Detect which cell encompasses the target text, then output its (X, Y) center coordinate. 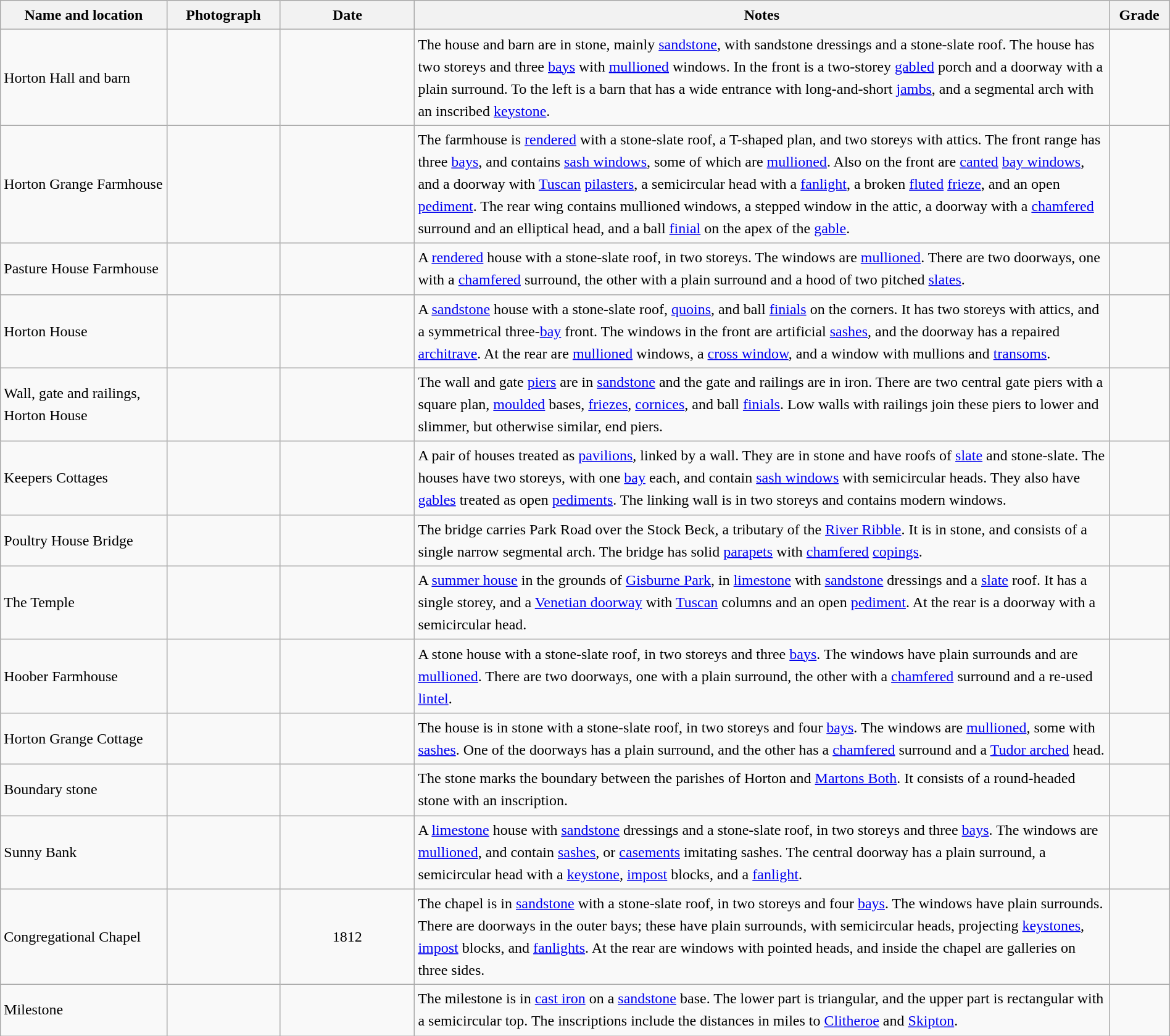
Horton Grange Farmhouse (84, 184)
Horton House (84, 331)
Wall, gate and railings, Horton House (84, 405)
Hoober Farmhouse (84, 676)
Name and location (84, 15)
Keepers Cottages (84, 478)
Sunny Bank (84, 853)
1812 (347, 937)
Poultry House Bridge (84, 541)
Pasture House Farmhouse (84, 269)
Milestone (84, 1011)
Congregational Chapel (84, 937)
Date (347, 15)
Grade (1139, 15)
Horton Hall and barn (84, 78)
The Temple (84, 602)
Notes (761, 15)
The stone marks the boundary between the parishes of Horton and Martons Both. It consists of a round-headed stone with an inscription. (761, 790)
Photograph (223, 15)
Horton Grange Cottage (84, 738)
Boundary stone (84, 790)
